Locate the cell with the specified text and output its (x, y) center coordinate. 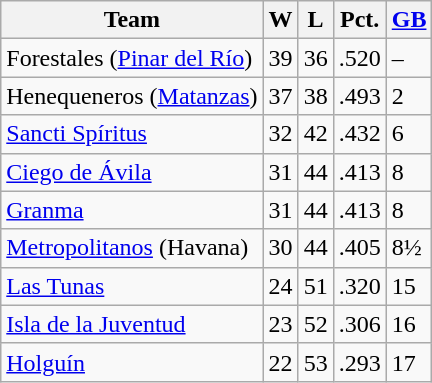
2 (409, 96)
6 (409, 134)
Holguín (132, 362)
24 (280, 286)
17 (409, 362)
51 (316, 286)
Ciego de Ávila (132, 172)
.293 (360, 362)
W (280, 20)
.432 (360, 134)
Metropolitanos (Havana) (132, 248)
8½ (409, 248)
53 (316, 362)
– (409, 58)
Sancti Spíritus (132, 134)
39 (280, 58)
.306 (360, 324)
36 (316, 58)
37 (280, 96)
42 (316, 134)
38 (316, 96)
15 (409, 286)
.493 (360, 96)
Forestales (Pinar del Río) (132, 58)
.520 (360, 58)
Granma (132, 210)
.320 (360, 286)
32 (280, 134)
Henequeneros (Matanzas) (132, 96)
16 (409, 324)
.405 (360, 248)
23 (280, 324)
Pct. (360, 20)
L (316, 20)
30 (280, 248)
GB (409, 20)
Isla de la Juventud (132, 324)
Team (132, 20)
52 (316, 324)
Las Tunas (132, 286)
22 (280, 362)
